Find where the given text appears and provide that cell's center as [x, y] coordinate. 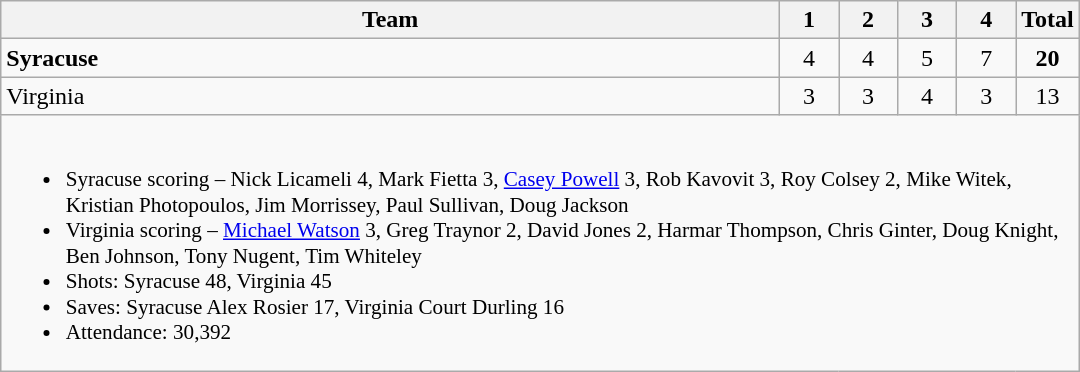
20 [1048, 58]
5 [928, 58]
13 [1048, 96]
7 [986, 58]
1 [808, 20]
Syracuse [390, 58]
2 [868, 20]
Team [390, 20]
Total [1048, 20]
Virginia [390, 96]
